Find where the given text appears and provide that cell's center as (X, Y) coordinate. 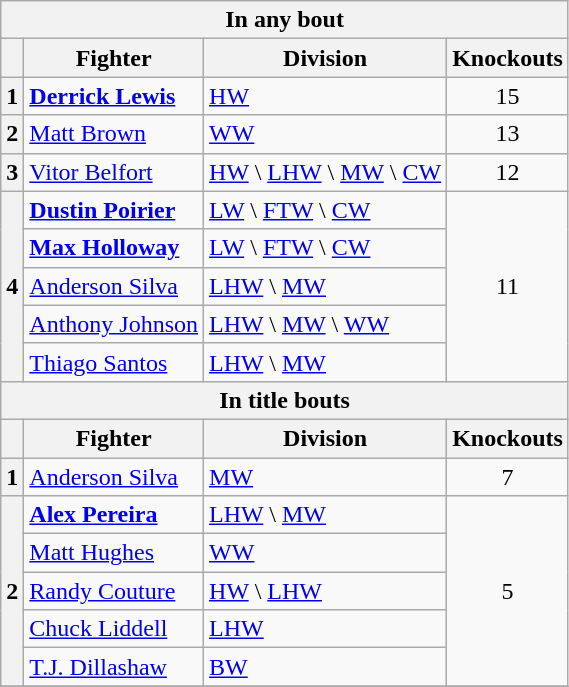
Alex Pereira (114, 515)
Vitor Belfort (114, 172)
3 (12, 172)
HW \ LHW (326, 591)
4 (12, 286)
15 (508, 96)
Randy Couture (114, 591)
5 (508, 591)
T.J. Dillashaw (114, 667)
In any bout (285, 20)
LHW (326, 629)
BW (326, 667)
Dustin Poirier (114, 210)
In title bouts (285, 400)
LHW \ MW \ WW (326, 324)
Matt Brown (114, 134)
Max Holloway (114, 248)
Thiago Santos (114, 362)
12 (508, 172)
13 (508, 134)
Matt Hughes (114, 553)
7 (508, 477)
HW \ LHW \ MW \ CW (326, 172)
Derrick Lewis (114, 96)
Anthony Johnson (114, 324)
Chuck Liddell (114, 629)
11 (508, 286)
MW (326, 477)
HW (326, 96)
